Provide the (x, y) coordinate of the cell's center where the given text is located.  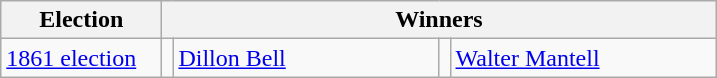
Election (82, 20)
Walter Mantell (583, 58)
1861 election (82, 58)
Dillon Bell (306, 58)
Winners (439, 20)
